Pinpoint the cell where the given text exists, returning its (x, y) midpoint coordinate. 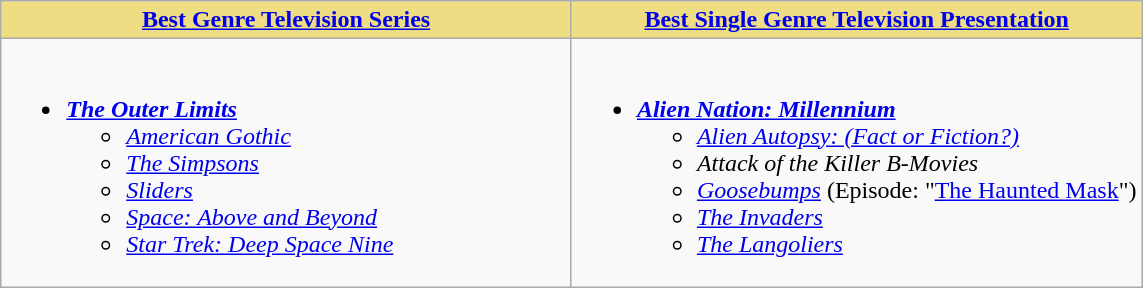
Best Genre Television Series (286, 20)
The Outer LimitsAmerican GothicThe SimpsonsSlidersSpace: Above and BeyondStar Trek: Deep Space Nine (286, 163)
Best Single Genre Television Presentation (856, 20)
